Return [x, y] of the center of cell containing provided text 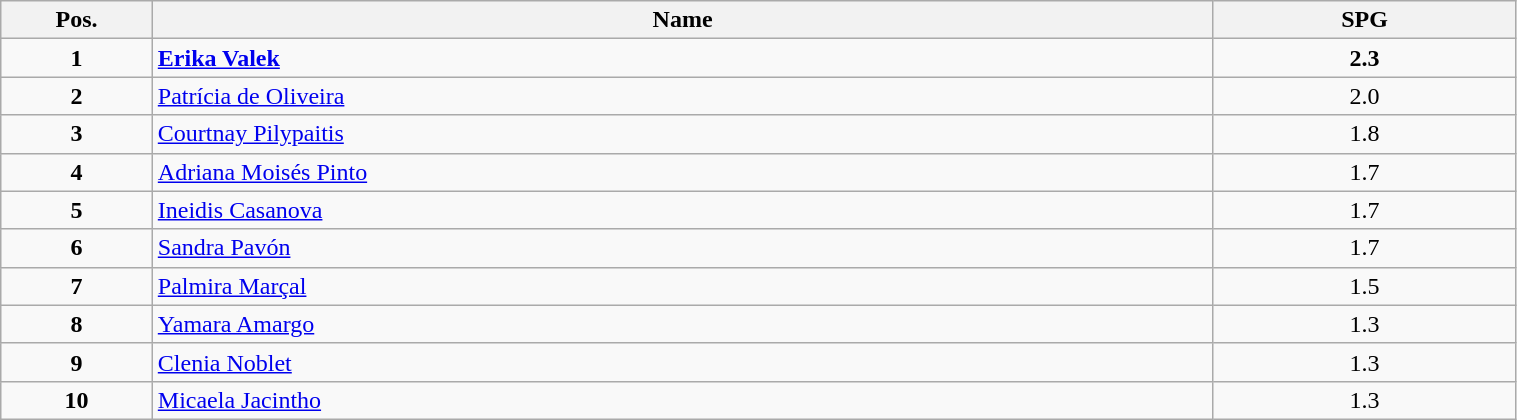
Name [682, 20]
Yamara Amargo [682, 324]
9 [77, 362]
Erika Valek [682, 58]
Palmira Marçal [682, 286]
2.3 [1364, 58]
Clenia Noblet [682, 362]
Pos. [77, 20]
10 [77, 400]
1.5 [1364, 286]
7 [77, 286]
Patrícia de Oliveira [682, 96]
4 [77, 172]
1 [77, 58]
Adriana Moisés Pinto [682, 172]
2 [77, 96]
3 [77, 134]
Sandra Pavón [682, 248]
Micaela Jacintho [682, 400]
2.0 [1364, 96]
8 [77, 324]
1.8 [1364, 134]
6 [77, 248]
SPG [1364, 20]
Courtnay Pilypaitis [682, 134]
Ineidis Casanova [682, 210]
5 [77, 210]
